Identify which cell holds the provided text, then report its [x, y] central coordinate. 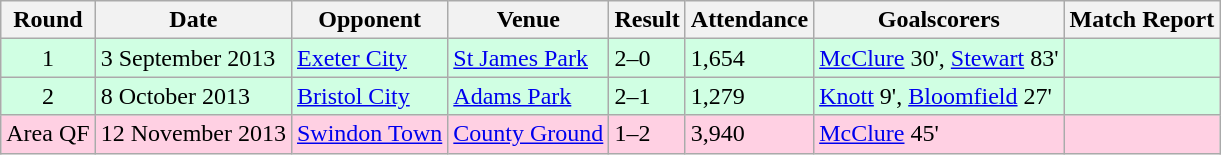
McClure 45' [939, 134]
Round [48, 20]
3 September 2013 [193, 58]
Goalscorers [939, 20]
McClure 30', Stewart 83' [939, 58]
Attendance [749, 20]
1,654 [749, 58]
Bristol City [369, 96]
St James Park [528, 58]
1–2 [647, 134]
8 October 2013 [193, 96]
2–0 [647, 58]
2–1 [647, 96]
Result [647, 20]
3,940 [749, 134]
Date [193, 20]
2 [48, 96]
Area QF [48, 134]
Venue [528, 20]
Match Report [1142, 20]
Adams Park [528, 96]
Exeter City [369, 58]
Swindon Town [369, 134]
County Ground [528, 134]
Knott 9', Bloomfield 27' [939, 96]
1 [48, 58]
12 November 2013 [193, 134]
Opponent [369, 20]
1,279 [749, 96]
